Output the [x, y] coordinate of the center of the cell containing the given text.  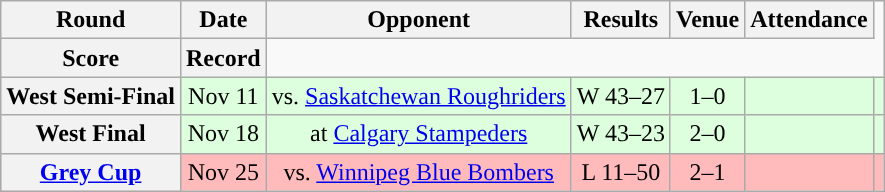
Nov 18 [223, 134]
Nov 11 [223, 96]
Record [223, 58]
2–0 [707, 134]
at Calgary Stampeders [418, 134]
Opponent [418, 20]
West Final [91, 134]
Date [223, 20]
1–0 [707, 96]
vs. Saskatchewan Roughriders [418, 96]
Grey Cup [91, 172]
Round [91, 20]
Venue [707, 20]
2–1 [707, 172]
W 43–23 [620, 134]
Nov 25 [223, 172]
Attendance [809, 20]
Score [91, 58]
W 43–27 [620, 96]
L 11–50 [620, 172]
vs. Winnipeg Blue Bombers [418, 172]
West Semi-Final [91, 96]
Results [620, 20]
